For the text-containing cell, return its midpoint in [X, Y] coordinate format. 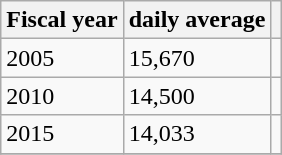
14,033 [197, 134]
15,670 [197, 58]
14,500 [197, 96]
2005 [62, 58]
2015 [62, 134]
Fiscal year [62, 20]
2010 [62, 96]
daily average [197, 20]
